Determine the [X, Y] coordinate at the center of the cell enclosing the given text.  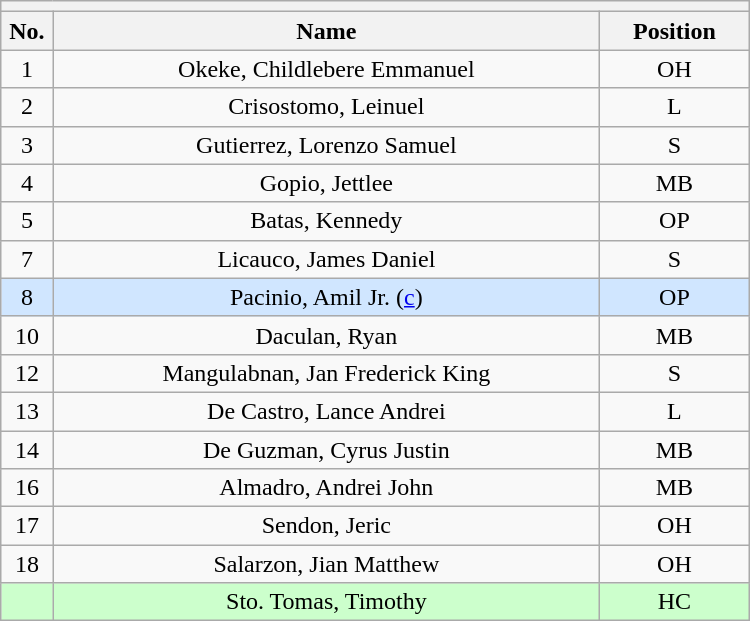
Daculan, Ryan [326, 335]
Licauco, James Daniel [326, 259]
2 [27, 107]
Sto. Tomas, Timothy [326, 602]
10 [27, 335]
12 [27, 373]
Crisostomo, Leinuel [326, 107]
1 [27, 69]
17 [27, 526]
Mangulabnan, Jan Frederick King [326, 373]
De Guzman, Cyrus Justin [326, 449]
HC [675, 602]
Sendon, Jeric [326, 526]
De Castro, Lance Andrei [326, 411]
Gopio, Jettlee [326, 183]
Pacinio, Amil Jr. (c) [326, 297]
No. [27, 31]
16 [27, 488]
18 [27, 564]
3 [27, 145]
Batas, Kennedy [326, 221]
Position [675, 31]
8 [27, 297]
Almadro, Andrei John [326, 488]
5 [27, 221]
Okeke, Childlebere Emmanuel [326, 69]
14 [27, 449]
7 [27, 259]
13 [27, 411]
Name [326, 31]
Salarzon, Jian Matthew [326, 564]
4 [27, 183]
Gutierrez, Lorenzo Samuel [326, 145]
